From the cell containing the given text, extract its center point as (X, Y) coordinate. 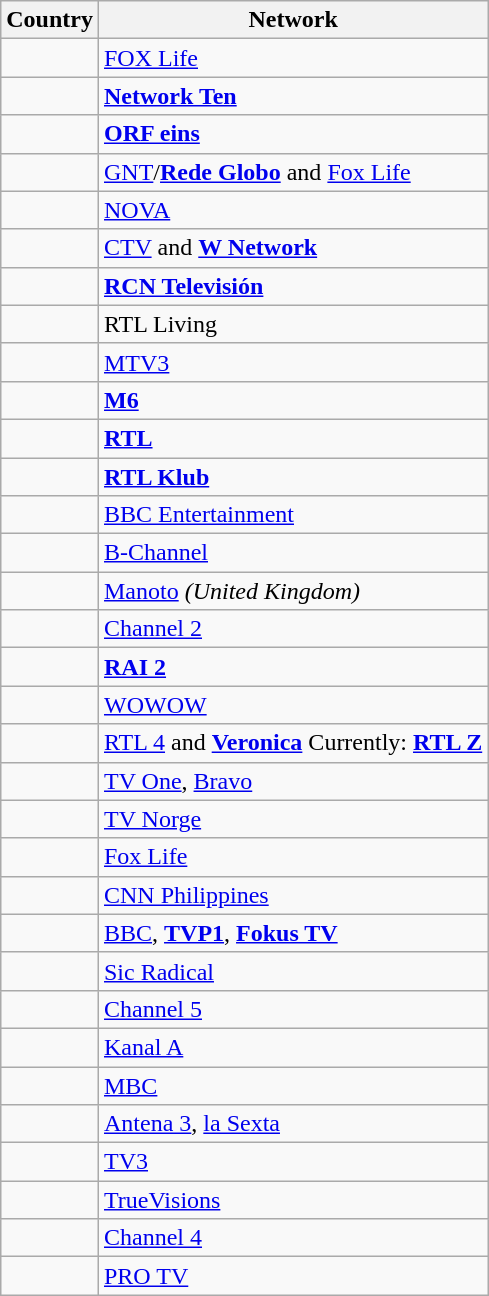
Kanal A (292, 1047)
PRO TV (292, 1276)
RAI 2 (292, 667)
Channel 4 (292, 1238)
Manoto (United Kingdom) (292, 591)
MTV3 (292, 362)
Network Ten (292, 96)
Channel 2 (292, 629)
CTV and W Network (292, 248)
RCN Televisión (292, 286)
CNN Philippines (292, 895)
TV3 (292, 1162)
Network (292, 20)
FOX Life (292, 58)
Fox Life (292, 857)
GNT/Rede Globo and Fox Life (292, 172)
M6 (292, 400)
Channel 5 (292, 1009)
NOVA (292, 210)
TV Norge (292, 819)
ORF eins (292, 134)
Sic Radical (292, 971)
TV One, Bravo (292, 781)
RTL Living (292, 324)
RTL Klub (292, 477)
MBC (292, 1085)
BBC Entertainment (292, 515)
RTL 4 and Veronica Currently: RTL Z (292, 743)
WOWOW (292, 705)
TrueVisions (292, 1200)
Country (50, 20)
B-Channel (292, 553)
BBC, TVP1, Fokus TV (292, 933)
RTL (292, 438)
Antena 3, la Sexta (292, 1124)
